From the cell containing the given text, extract its center point as (x, y) coordinate. 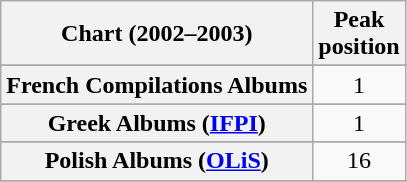
Chart (2002–2003) (157, 34)
16 (359, 161)
Polish Albums (OLiS) (157, 161)
Peakposition (359, 34)
Greek Albums (IFPI) (157, 123)
French Compilations Albums (157, 85)
